Find where the given text appears and provide that cell's center as (x, y) coordinate. 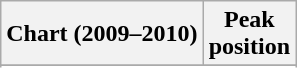
Peakposition (249, 34)
Chart (2009–2010) (102, 34)
